Capture the cell that displays the provided text and extract its [x, y] central coordinate. 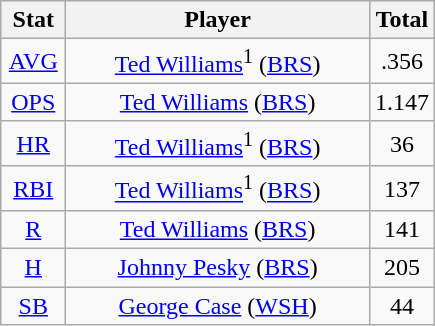
205 [402, 268]
.356 [402, 62]
141 [402, 230]
George Case (WSH) [218, 306]
AVG [34, 62]
1.147 [402, 102]
44 [402, 306]
H [34, 268]
36 [402, 144]
Stat [34, 20]
HR [34, 144]
SB [34, 306]
R [34, 230]
Total [402, 20]
Johnny Pesky (BRS) [218, 268]
OPS [34, 102]
RBI [34, 188]
Player [218, 20]
137 [402, 188]
